Capture the cell that displays the provided text and extract its (X, Y) central coordinate. 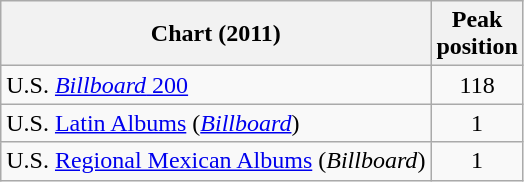
Chart (2011) (216, 34)
Peakposition (477, 34)
U.S. Regional Mexican Albums (Billboard) (216, 161)
118 (477, 85)
U.S. Latin Albums (Billboard) (216, 123)
U.S. Billboard 200 (216, 85)
